Return the (x, y) coordinate for the center point of the cell that contains the specified text.  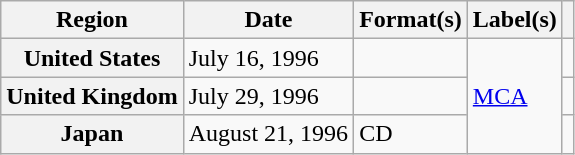
MCA (514, 96)
United States (92, 58)
July 29, 1996 (268, 96)
Format(s) (411, 20)
Date (268, 20)
July 16, 1996 (268, 58)
Japan (92, 134)
August 21, 1996 (268, 134)
Label(s) (514, 20)
Region (92, 20)
United Kingdom (92, 96)
CD (411, 134)
